Capture the cell that displays the provided text and extract its [X, Y] central coordinate. 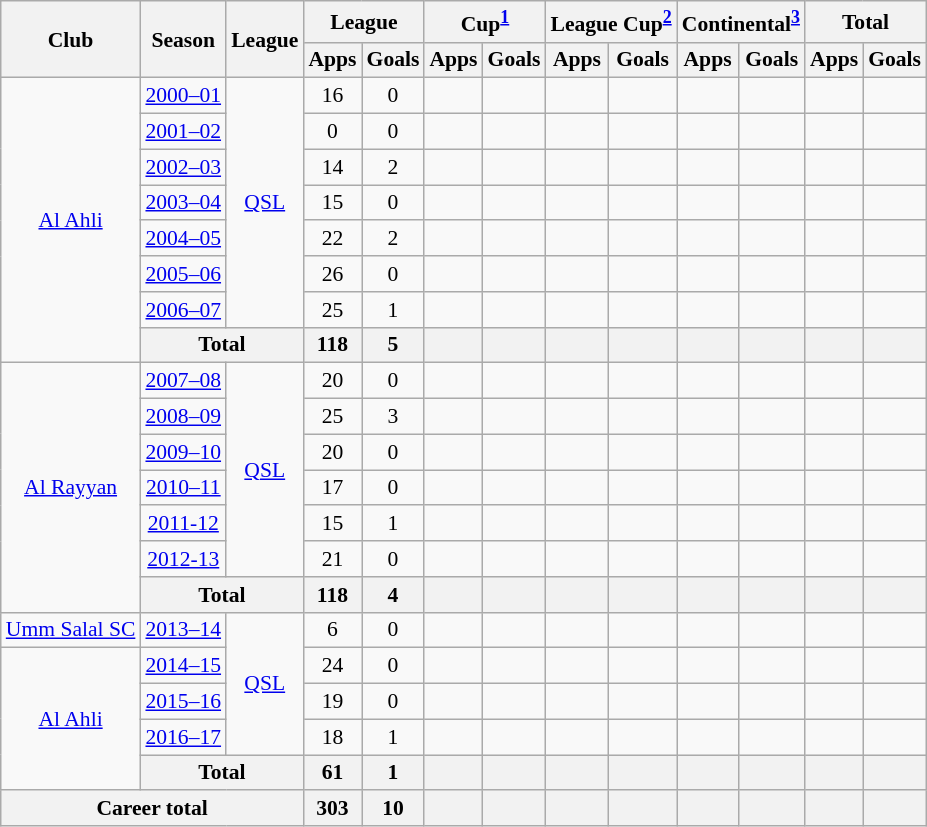
2008–09 [183, 417]
14 [332, 167]
17 [332, 488]
Club [71, 40]
Al Rayyan [71, 488]
22 [332, 239]
2016–17 [183, 737]
2006–07 [183, 310]
2003–04 [183, 203]
4 [394, 595]
Career total [152, 809]
61 [332, 773]
Cup1 [484, 22]
Continental3 [741, 22]
Umm Salal SC [71, 630]
2009–10 [183, 452]
2011-12 [183, 524]
21 [332, 559]
16 [332, 96]
18 [332, 737]
5 [394, 345]
3 [394, 417]
2007–08 [183, 381]
2001–02 [183, 132]
2010–11 [183, 488]
2004–05 [183, 239]
2015–16 [183, 702]
2012-13 [183, 559]
6 [332, 630]
26 [332, 274]
2014–15 [183, 666]
League Cup2 [610, 22]
10 [394, 809]
2000–01 [183, 96]
24 [332, 666]
2005–06 [183, 274]
2002–03 [183, 167]
303 [332, 809]
2013–14 [183, 630]
Season [183, 40]
19 [332, 702]
